Determine the [X, Y] coordinate at the center of the cell enclosing the given text.  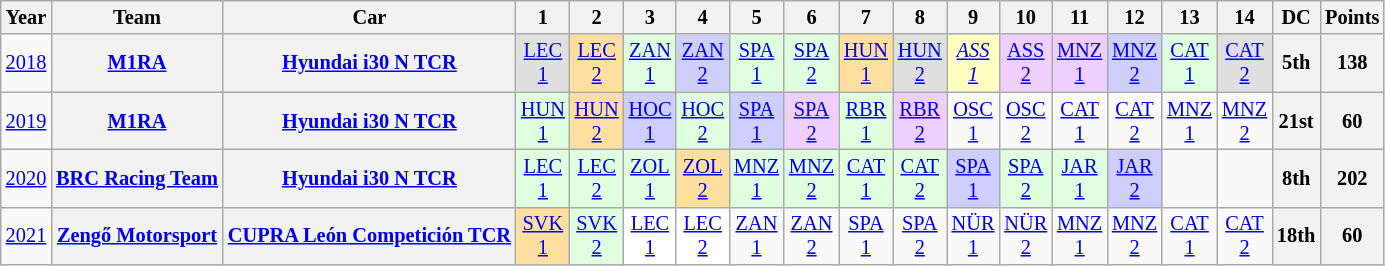
JAR2 [1134, 178]
ASS2 [1026, 63]
2021 [26, 236]
ZOL1 [650, 178]
Team [137, 17]
OSC1 [974, 121]
JAR1 [1080, 178]
14 [1244, 17]
Zengő Motorsport [137, 236]
NÜR1 [974, 236]
2020 [26, 178]
7 [866, 17]
1 [543, 17]
HOC2 [702, 121]
13 [1190, 17]
21st [1296, 121]
Points [1352, 17]
2019 [26, 121]
8th [1296, 178]
11 [1080, 17]
NÜR2 [1026, 236]
5 [756, 17]
5th [1296, 63]
12 [1134, 17]
ASS1 [974, 63]
18th [1296, 236]
HOC1 [650, 121]
OSC2 [1026, 121]
Year [26, 17]
RBR1 [866, 121]
CUPRA León Competición TCR [370, 236]
6 [812, 17]
2 [597, 17]
3 [650, 17]
SVK1 [543, 236]
BRC Racing Team [137, 178]
RBR2 [920, 121]
SVK2 [597, 236]
DC [1296, 17]
ZOL2 [702, 178]
8 [920, 17]
2018 [26, 63]
9 [974, 17]
Car [370, 17]
4 [702, 17]
10 [1026, 17]
138 [1352, 63]
202 [1352, 178]
